Determine the (X, Y) coordinate at the center of the cell enclosing the given text.  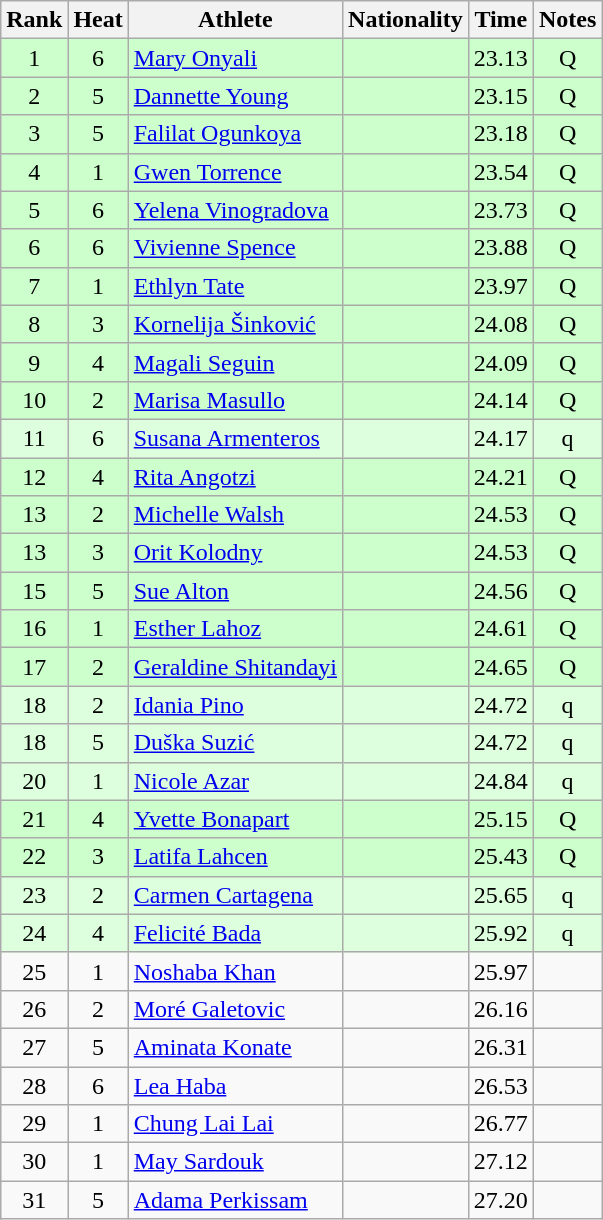
7 (34, 286)
24.84 (500, 781)
May Sardouk (235, 1162)
Falilat Ogunkoya (235, 134)
Dannette Young (235, 96)
Carmen Cartagena (235, 895)
Latifa Lahcen (235, 857)
Adama Perkissam (235, 1200)
Nationality (406, 20)
25 (34, 971)
25.92 (500, 933)
27.12 (500, 1162)
23.18 (500, 134)
24.17 (500, 438)
26 (34, 1009)
Rita Angotzi (235, 477)
23 (34, 895)
Idania Pino (235, 705)
23.54 (500, 172)
Kornelija Šinković (235, 324)
Rank (34, 20)
Magali Seguin (235, 362)
31 (34, 1200)
24.08 (500, 324)
Vivienne Spence (235, 248)
23.73 (500, 210)
22 (34, 857)
10 (34, 400)
9 (34, 362)
24.09 (500, 362)
29 (34, 1124)
Ethlyn Tate (235, 286)
27.20 (500, 1200)
23.15 (500, 96)
Noshaba Khan (235, 971)
24.65 (500, 667)
24.61 (500, 629)
26.16 (500, 1009)
Gwen Torrence (235, 172)
Time (500, 20)
25.43 (500, 857)
17 (34, 667)
21 (34, 819)
16 (34, 629)
23.97 (500, 286)
25.97 (500, 971)
Yelena Vinogradova (235, 210)
30 (34, 1162)
Moré Galetovic (235, 1009)
11 (34, 438)
24.56 (500, 591)
Yvette Bonapart (235, 819)
24.14 (500, 400)
25.65 (500, 895)
25.15 (500, 819)
24.21 (500, 477)
Heat (98, 20)
Aminata Konate (235, 1047)
Nicole Azar (235, 781)
Athlete (235, 20)
26.77 (500, 1124)
Michelle Walsh (235, 515)
Felicité Bada (235, 933)
Mary Onyali (235, 58)
Chung Lai Lai (235, 1124)
15 (34, 591)
Susana Armenteros (235, 438)
24 (34, 933)
27 (34, 1047)
28 (34, 1085)
20 (34, 781)
Marisa Masullo (235, 400)
12 (34, 477)
Orit Kolodny (235, 553)
23.88 (500, 248)
Lea Haba (235, 1085)
26.53 (500, 1085)
Sue Alton (235, 591)
Duška Suzić (235, 743)
8 (34, 324)
23.13 (500, 58)
Geraldine Shitandayi (235, 667)
26.31 (500, 1047)
Esther Lahoz (235, 629)
Notes (567, 20)
